Detect which cell encompasses the target text, then output its [X, Y] center coordinate. 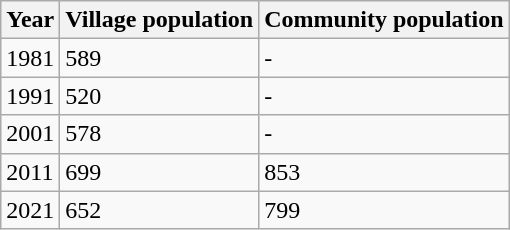
699 [160, 172]
853 [384, 172]
2011 [30, 172]
Year [30, 20]
589 [160, 58]
652 [160, 210]
2021 [30, 210]
799 [384, 210]
1981 [30, 58]
520 [160, 96]
1991 [30, 96]
578 [160, 134]
2001 [30, 134]
Community population [384, 20]
Village population [160, 20]
